For the text-containing cell, return its midpoint in [X, Y] coordinate format. 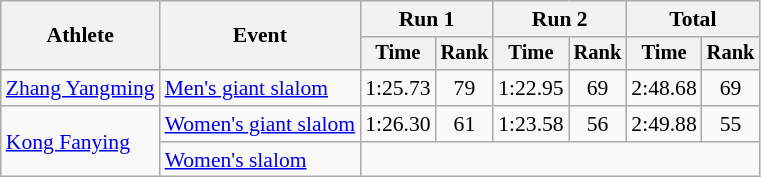
79 [465, 88]
Total [692, 19]
56 [598, 124]
2:48.68 [664, 88]
2:49.88 [664, 124]
Run 2 [560, 19]
61 [465, 124]
1:25.73 [398, 88]
Men's giant slalom [260, 88]
55 [731, 124]
Run 1 [426, 19]
Athlete [80, 36]
1:26.30 [398, 124]
Kong Fanying [80, 142]
1:23.58 [530, 124]
Zhang Yangming [80, 88]
Event [260, 36]
1:22.95 [530, 88]
Women's giant slalom [260, 124]
